Detect which cell encompasses the target text, then output its [x, y] center coordinate. 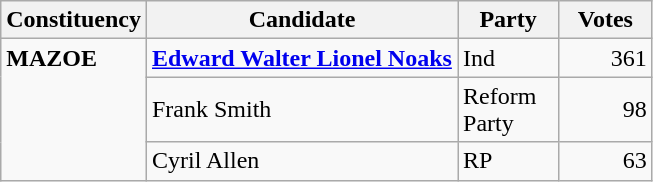
361 [606, 58]
Votes [606, 20]
Frank Smith [302, 110]
Party [508, 20]
Cyril Allen [302, 161]
RP [508, 161]
Constituency [74, 20]
Ind [508, 58]
MAZOE [74, 110]
Candidate [302, 20]
63 [606, 161]
Reform Party [508, 110]
98 [606, 110]
Edward Walter Lionel Noaks [302, 58]
